Determine the (x, y) coordinate at the center of the cell enclosing the given text.  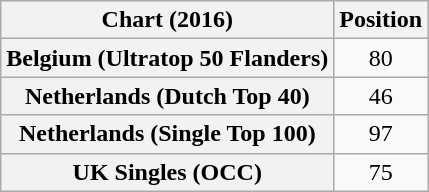
Chart (2016) (168, 20)
Netherlands (Dutch Top 40) (168, 96)
97 (381, 134)
Netherlands (Single Top 100) (168, 134)
Belgium (Ultratop 50 Flanders) (168, 58)
80 (381, 58)
Position (381, 20)
UK Singles (OCC) (168, 172)
46 (381, 96)
75 (381, 172)
